Pinpoint the cell where the given text exists, returning its (x, y) midpoint coordinate. 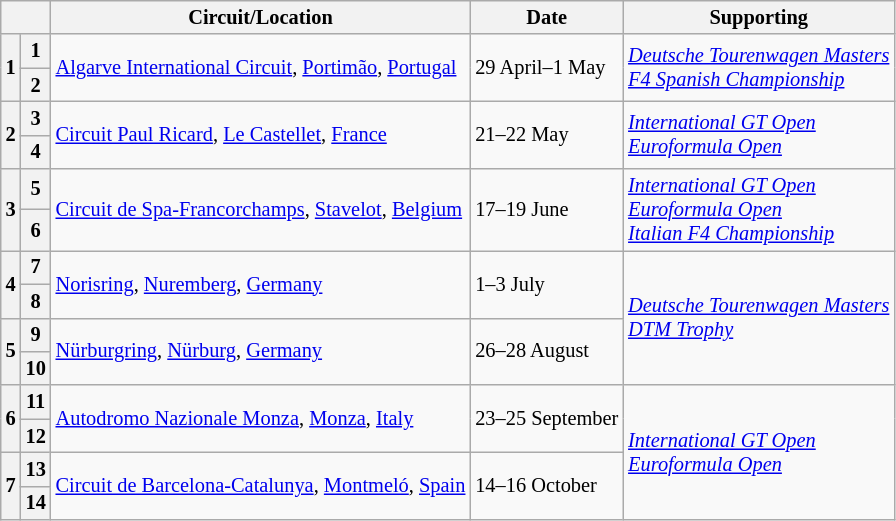
17–19 June (546, 210)
26–28 August (546, 352)
Circuit/Location (261, 17)
21–22 May (546, 134)
Deutsche Tourenwagen MastersF4 Spanish Championship (758, 68)
Circuit de Spa-Francorchamps, Stavelot, Belgium (261, 210)
29 April–1 May (546, 68)
Circuit de Barcelona-Catalunya, Montmeló, Spain (261, 486)
1–3 July (546, 284)
Deutsche Tourenwagen MastersDTM Trophy (758, 318)
9 (36, 335)
23–25 September (546, 418)
International GT OpenEuroformula OpenItalian F4 Championship (758, 210)
11 (36, 402)
Autodromo Nazionale Monza, Monza, Italy (261, 418)
Supporting (758, 17)
Circuit Paul Ricard, Le Castellet, France (261, 134)
12 (36, 436)
Nürburgring, Nürburg, Germany (261, 352)
Date (546, 17)
Algarve International Circuit, Portimão, Portugal (261, 68)
13 (36, 469)
Norisring, Nuremberg, Germany (261, 284)
10 (36, 368)
14 (36, 503)
8 (36, 301)
14–16 October (546, 486)
